Pinpoint the cell where the given text exists, returning its (x, y) midpoint coordinate. 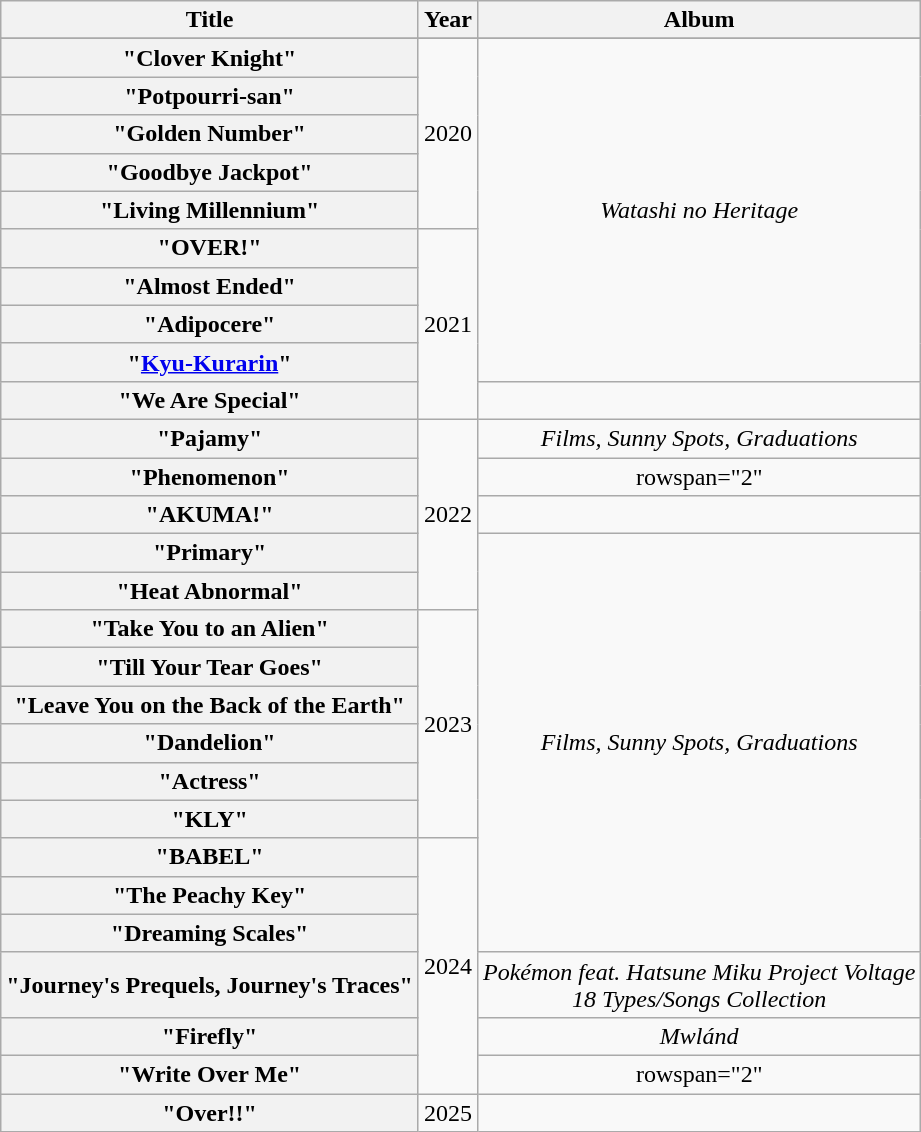
"Write Over Me" (210, 1074)
"Adipocere" (210, 324)
Year (448, 20)
2023 (448, 724)
"Till Your Tear Goes" (210, 667)
"Firefly" (210, 1036)
"Goodbye Jackpot" (210, 172)
"Actress" (210, 781)
"Clover Knight" (210, 58)
"Living Millennium" (210, 210)
"We Are Special" (210, 400)
"Take You to an Alien" (210, 629)
"Heat Abnormal" (210, 591)
"Kyu-Kurarin" (210, 362)
"KLY" (210, 819)
"Pajamy" (210, 438)
"Almost Ended" (210, 286)
2022 (448, 514)
Pokémon feat. Hatsune Miku Project Voltage18 Types/Songs Collection (700, 984)
"Leave You on the Back of the Earth" (210, 705)
2020 (448, 134)
"Golden Number" (210, 134)
"OVER!" (210, 248)
"The Peachy Key" (210, 895)
Title (210, 20)
2021 (448, 324)
2025 (448, 1113)
2024 (448, 966)
"BABEL" (210, 857)
"Journey's Prequels, Journey's Traces" (210, 984)
Watashi no Heritage (700, 210)
"Phenomenon" (210, 477)
Mwlánd (700, 1036)
"Over!!" (210, 1113)
"Primary" (210, 553)
"Dreaming Scales" (210, 933)
"Dandelion" (210, 743)
"AKUMA!" (210, 515)
Album (700, 20)
"Potpourri-san" (210, 96)
